Output the [X, Y] coordinate of the center of the cell containing the given text.  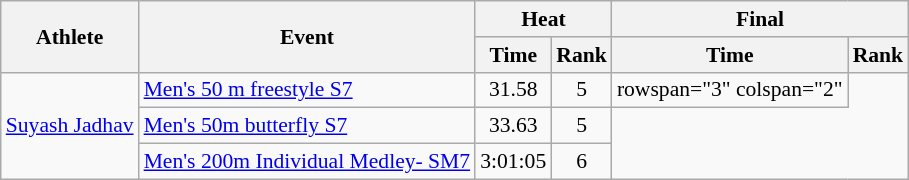
Heat [544, 19]
rowspan="3" colspan="2" [730, 90]
6 [582, 162]
31.58 [513, 90]
33.63 [513, 126]
Men's 50 m freestyle S7 [308, 90]
3:01:05 [513, 162]
Men's 200m Individual Medley- SM7 [308, 162]
Men's 50m butterfly S7 [308, 126]
Event [308, 36]
Final [760, 19]
Suyash Jadhav [70, 126]
Athlete [70, 36]
